From the cell containing the given text, extract its center point as (X, Y) coordinate. 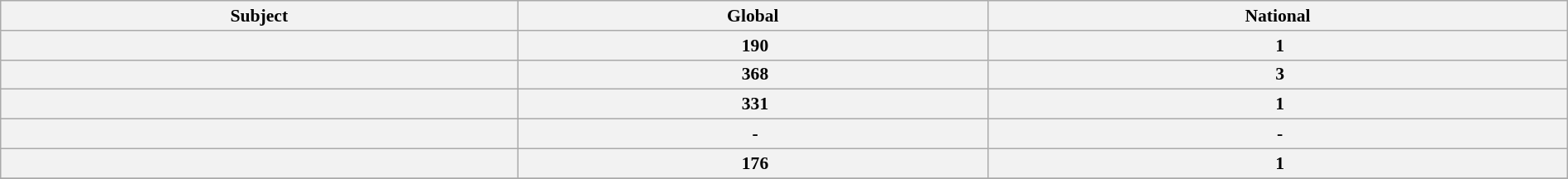
368 (753, 75)
190 (753, 46)
331 (753, 104)
3 (1279, 75)
National (1279, 16)
Global (753, 16)
176 (753, 163)
Subject (260, 16)
